Locate the cell with the specified text and output its (X, Y) center coordinate. 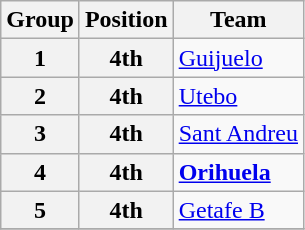
Sant Andreu (238, 134)
Group (40, 20)
2 (40, 96)
Guijuelo (238, 58)
4 (40, 172)
5 (40, 210)
Team (238, 20)
Getafe B (238, 210)
3 (40, 134)
Position (126, 20)
Utebo (238, 96)
Orihuela (238, 172)
1 (40, 58)
